Identify which cell holds the provided text, then report its [x, y] central coordinate. 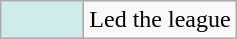
Led the league [160, 20]
